Extract the [X, Y] coordinate from the center of the cell holding the provided text.  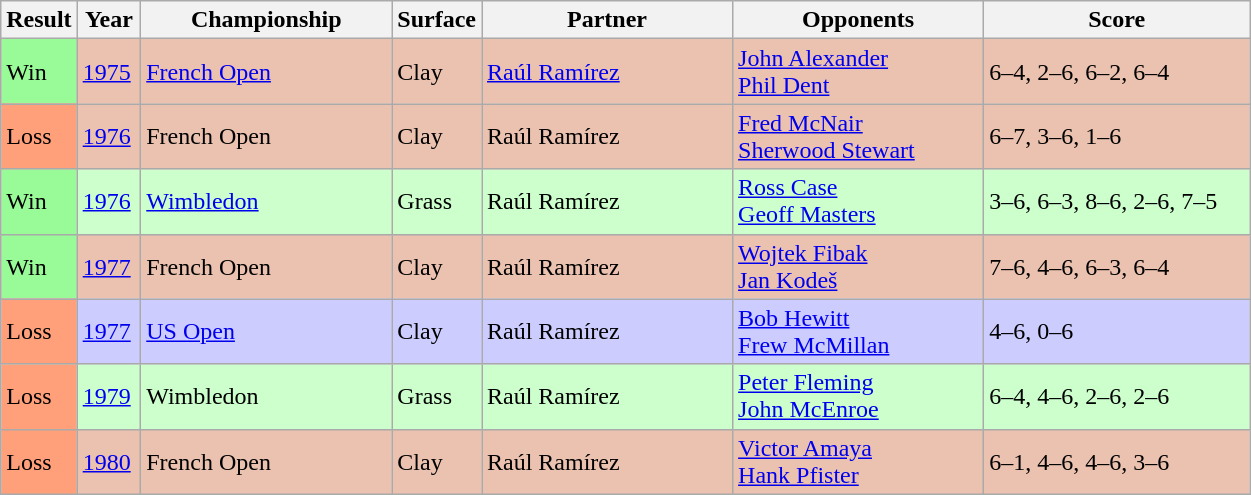
7–6, 4–6, 6–3, 6–4 [1117, 266]
Wojtek Fibak Jan Kodeš [858, 266]
4–6, 0–6 [1117, 332]
Victor Amaya Hank Pfister [858, 462]
John Alexander Phil Dent [858, 72]
Partner [608, 20]
6–1, 4–6, 4–6, 3–6 [1117, 462]
1979 [109, 396]
Fred McNair Sherwood Stewart [858, 136]
1980 [109, 462]
Surface [437, 20]
1975 [109, 72]
Ross Case Geoff Masters [858, 202]
3–6, 6–3, 8–6, 2–6, 7–5 [1117, 202]
6–7, 3–6, 1–6 [1117, 136]
Opponents [858, 20]
6–4, 4–6, 2–6, 2–6 [1117, 396]
Score [1117, 20]
Result [39, 20]
Championship [266, 20]
Peter Fleming John McEnroe [858, 396]
US Open [266, 332]
Year [109, 20]
Bob Hewitt Frew McMillan [858, 332]
6–4, 2–6, 6–2, 6–4 [1117, 72]
